Pinpoint the cell where the given text exists, returning its [X, Y] midpoint coordinate. 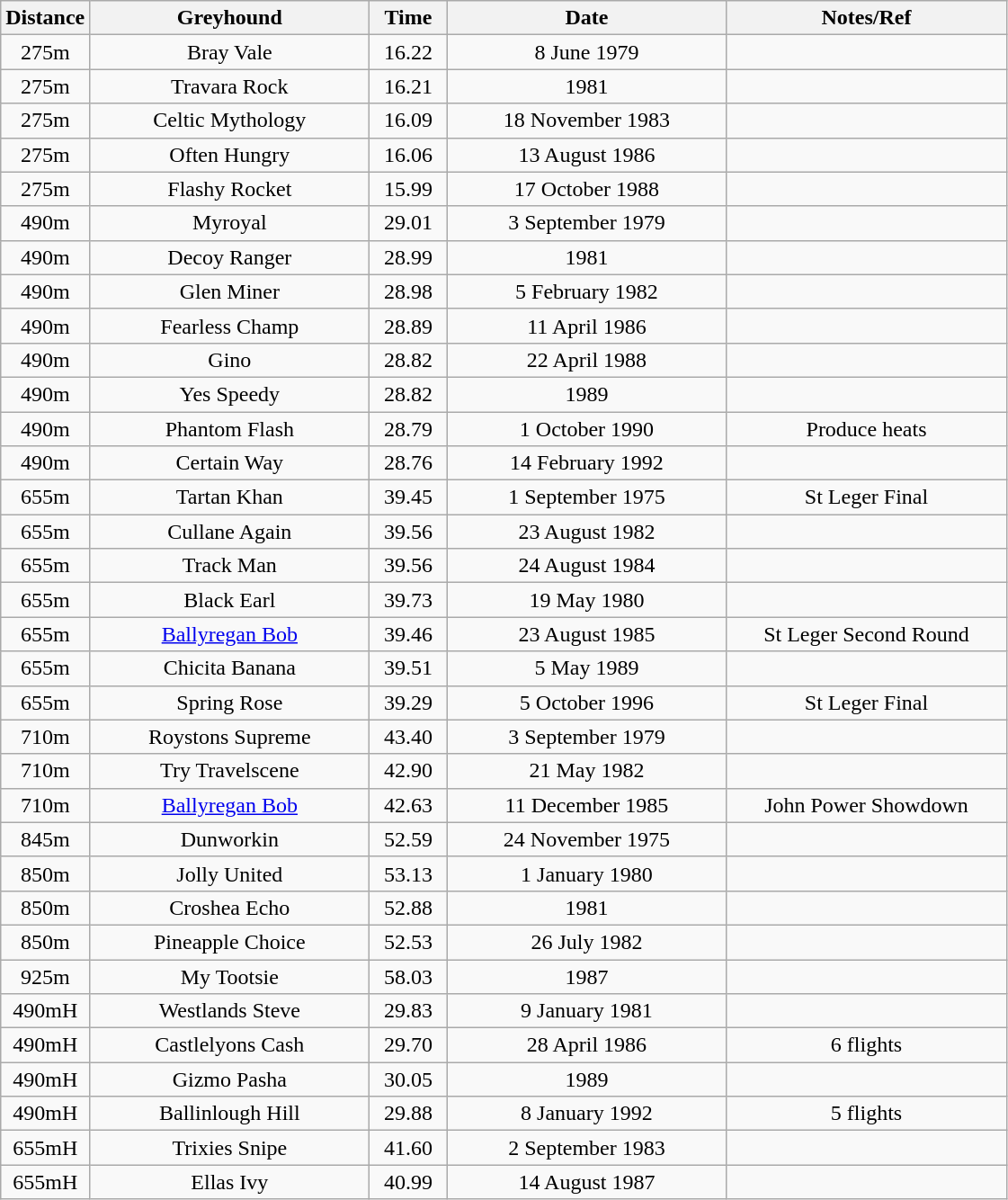
5 February 1982 [586, 291]
Time [408, 18]
16.21 [408, 86]
16.09 [408, 121]
Produce heats [867, 429]
11 December 1985 [586, 805]
Bray Vale [230, 52]
11 April 1986 [586, 326]
28 April 1986 [586, 1045]
8 January 1992 [586, 1114]
1 January 1980 [586, 873]
14 August 1987 [586, 1182]
Trixies Snipe [230, 1148]
52.59 [408, 839]
Westlands Steve [230, 1011]
Ellas Ivy [230, 1182]
24 November 1975 [586, 839]
8 June 1979 [586, 52]
845m [45, 839]
Yes Speedy [230, 394]
2 September 1983 [586, 1148]
17 October 1988 [586, 189]
1 September 1975 [586, 497]
Glen Miner [230, 291]
14 February 1992 [586, 463]
5 May 1989 [586, 668]
9 January 1981 [586, 1011]
Decoy Ranger [230, 257]
6 flights [867, 1045]
23 August 1985 [586, 634]
My Tootsie [230, 976]
Jolly United [230, 873]
Pineapple Choice [230, 942]
Chicita Banana [230, 668]
5 flights [867, 1114]
13 August 1986 [586, 155]
19 May 1980 [586, 600]
39.51 [408, 668]
39.46 [408, 634]
Dunworkin [230, 839]
5 October 1996 [586, 703]
58.03 [408, 976]
40.99 [408, 1182]
Notes/Ref [867, 18]
1987 [586, 976]
Distance [45, 18]
Croshea Echo [230, 908]
Try Travelscene [230, 771]
15.99 [408, 189]
Gizmo Pasha [230, 1079]
Spring Rose [230, 703]
21 May 1982 [586, 771]
39.29 [408, 703]
Tartan Khan [230, 497]
29.01 [408, 223]
26 July 1982 [586, 942]
53.13 [408, 873]
22 April 1988 [586, 360]
41.60 [408, 1148]
52.88 [408, 908]
28.98 [408, 291]
Black Earl [230, 600]
28.99 [408, 257]
39.45 [408, 497]
Cullane Again [230, 532]
Date [586, 18]
Track Man [230, 566]
Travara Rock [230, 86]
39.73 [408, 600]
42.63 [408, 805]
Celtic Mythology [230, 121]
Ballinlough Hill [230, 1114]
Often Hungry [230, 155]
Phantom Flash [230, 429]
Roystons Supreme [230, 737]
43.40 [408, 737]
30.05 [408, 1079]
29.70 [408, 1045]
23 August 1982 [586, 532]
16.22 [408, 52]
18 November 1983 [586, 121]
42.90 [408, 771]
29.88 [408, 1114]
John Power Showdown [867, 805]
16.06 [408, 155]
Flashy Rocket [230, 189]
925m [45, 976]
Gino [230, 360]
Fearless Champ [230, 326]
28.76 [408, 463]
1 October 1990 [586, 429]
Certain Way [230, 463]
Greyhound [230, 18]
Myroyal [230, 223]
24 August 1984 [586, 566]
28.89 [408, 326]
28.79 [408, 429]
52.53 [408, 942]
St Leger Second Round [867, 634]
29.83 [408, 1011]
Castlelyons Cash [230, 1045]
